Return the [x, y] coordinate for the center point of the cell that contains the specified text.  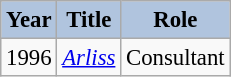
Year [29, 20]
Consultant [176, 58]
1996 [29, 58]
Arliss [89, 58]
Title [89, 20]
Role [176, 20]
